Return the (x, y) coordinate for the center point of the cell that contains the specified text.  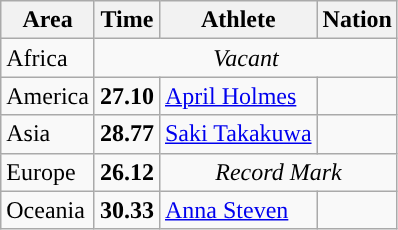
Record Mark (278, 172)
Nation (357, 20)
America (48, 96)
28.77 (126, 134)
Area (48, 20)
Vacant (246, 58)
Europe (48, 172)
27.10 (126, 96)
26.12 (126, 172)
Saki Takakuwa (238, 134)
Africa (48, 58)
30.33 (126, 210)
Time (126, 20)
Asia (48, 134)
Athlete (238, 20)
April Holmes (238, 96)
Oceania (48, 210)
Anna Steven (238, 210)
